Find where the given text appears and provide that cell's center as (x, y) coordinate. 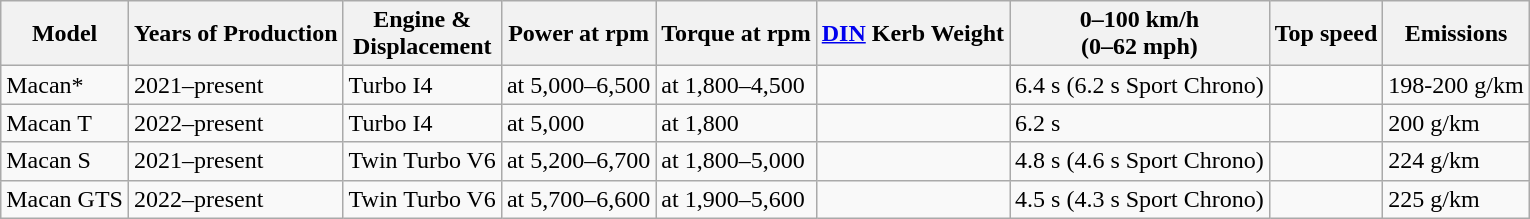
at 5,000–6,500 (578, 85)
4.8 s (4.6 s Sport Chrono) (1140, 161)
at 5,000 (578, 123)
Emissions (1456, 34)
Macan GTS (65, 199)
198-200 g/km (1456, 85)
224 g/km (1456, 161)
Macan S (65, 161)
0–100 km/h(0–62 mph) (1140, 34)
at 1,800 (736, 123)
at 5,700–6,600 (578, 199)
Macan T (65, 123)
Years of Production (236, 34)
225 g/km (1456, 199)
at 5,200–6,700 (578, 161)
at 1,800–5,000 (736, 161)
6.2 s (1140, 123)
Power at rpm (578, 34)
DIN Kerb Weight (912, 34)
200 g/km (1456, 123)
4.5 s (4.3 s Sport Chrono) (1140, 199)
Model (65, 34)
at 1,900–5,600 (736, 199)
6.4 s (6.2 s Sport Chrono) (1140, 85)
Top speed (1326, 34)
at 1,800–4,500 (736, 85)
Engine &Displacement (422, 34)
Macan* (65, 85)
Torque at rpm (736, 34)
